Capture the cell that displays the provided text and extract its [x, y] central coordinate. 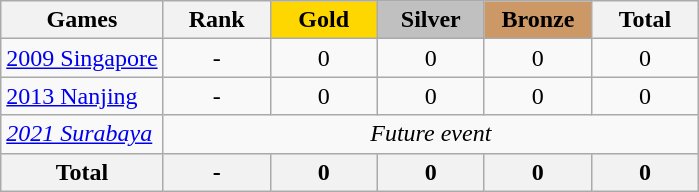
Future event [430, 134]
Gold [324, 20]
2013 Nanjing [82, 96]
2009 Singapore [82, 58]
Games [82, 20]
Silver [430, 20]
2021 Surabaya [82, 134]
Rank [216, 20]
Bronze [538, 20]
